Identify which cell holds the provided text, then report its [x, y] central coordinate. 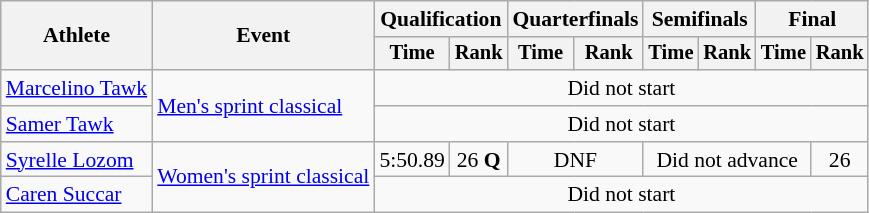
Did not advance [726, 160]
Athlete [76, 36]
Semifinals [699, 19]
Marcelino Tawk [76, 88]
Final [812, 19]
Event [263, 36]
Syrelle Lozom [76, 160]
Caren Succar [76, 195]
26 Q [479, 160]
DNF [575, 160]
Men's sprint classical [263, 106]
Women's sprint classical [263, 178]
26 [840, 160]
5:50.89 [412, 160]
Samer Tawk [76, 124]
Quarterfinals [575, 19]
Qualification [440, 19]
